Detect which cell encompasses the target text, then output its (x, y) center coordinate. 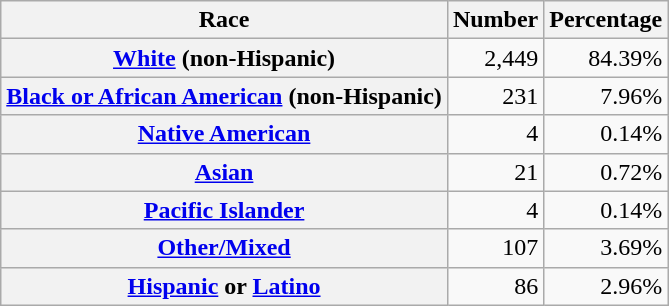
Number (495, 20)
0.72% (606, 172)
3.69% (606, 248)
2,449 (495, 58)
Race (224, 20)
Pacific Islander (224, 210)
86 (495, 286)
21 (495, 172)
Black or African American (non-Hispanic) (224, 96)
Hispanic or Latino (224, 286)
Native American (224, 134)
Percentage (606, 20)
Other/Mixed (224, 248)
White (non-Hispanic) (224, 58)
84.39% (606, 58)
2.96% (606, 286)
231 (495, 96)
7.96% (606, 96)
Asian (224, 172)
107 (495, 248)
